Locate the cell with the specified text and output its [x, y] center coordinate. 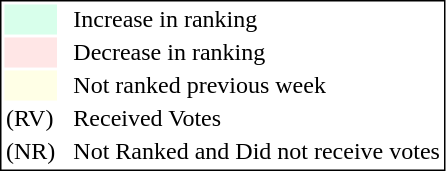
(NR) [30, 151]
(RV) [30, 119]
Not ranked previous week [257, 85]
Decrease in ranking [257, 53]
Received Votes [257, 119]
Not Ranked and Did not receive votes [257, 151]
Increase in ranking [257, 19]
